Capture the cell that displays the provided text and extract its (X, Y) central coordinate. 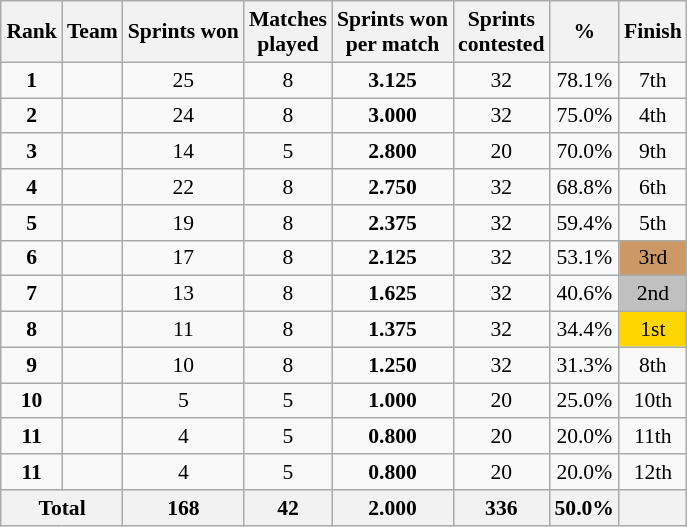
1.625 (392, 294)
5th (653, 223)
9 (32, 365)
2nd (653, 294)
Matchesplayed (288, 32)
40.6% (584, 294)
Total (62, 508)
2.000 (392, 508)
6 (32, 258)
Team (92, 32)
2.375 (392, 223)
11th (653, 437)
78.1% (584, 80)
50.0% (584, 508)
1 (32, 80)
168 (184, 508)
1.375 (392, 330)
3.125 (392, 80)
25.0% (584, 401)
10th (653, 401)
13 (184, 294)
Sprints won (184, 32)
2.125 (392, 258)
70.0% (584, 152)
1.250 (392, 365)
9th (653, 152)
19 (184, 223)
22 (184, 187)
42 (288, 508)
1.000 (392, 401)
336 (501, 508)
8th (653, 365)
3 (32, 152)
4th (653, 116)
25 (184, 80)
3rd (653, 258)
Sprintscontested (501, 32)
2.800 (392, 152)
2.750 (392, 187)
59.4% (584, 223)
24 (184, 116)
3.000 (392, 116)
12th (653, 472)
Sprints wonper match (392, 32)
7th (653, 80)
53.1% (584, 258)
31.3% (584, 365)
6th (653, 187)
68.8% (584, 187)
34.4% (584, 330)
14 (184, 152)
% (584, 32)
Finish (653, 32)
7 (32, 294)
17 (184, 258)
75.0% (584, 116)
1st (653, 330)
Rank (32, 32)
2 (32, 116)
